From the cell containing the given text, extract its center point as (x, y) coordinate. 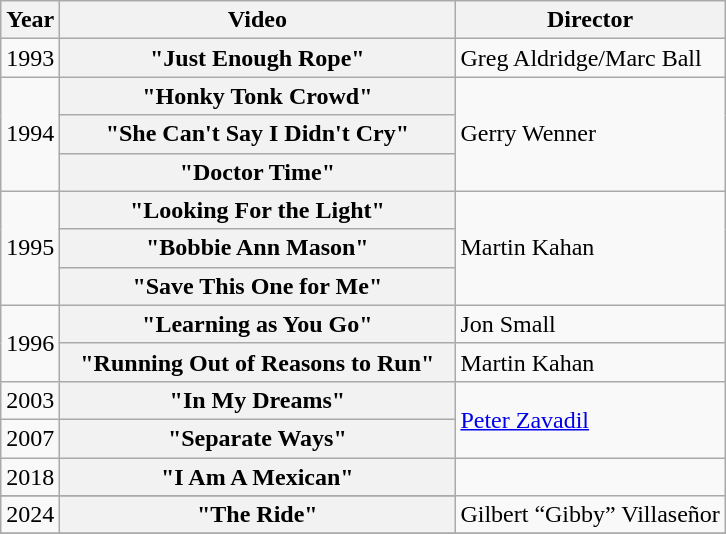
1994 (30, 134)
"Doctor Time" (258, 172)
Gerry Wenner (590, 134)
"Looking For the Light" (258, 210)
"Separate Ways" (258, 438)
"Honky Tonk Crowd" (258, 96)
Greg Aldridge/Marc Ball (590, 58)
"Running Out of Reasons to Run" (258, 362)
"She Can't Say I Didn't Cry" (258, 134)
Peter Zavadil (590, 419)
2018 (30, 477)
"Just Enough Rope" (258, 58)
Jon Small (590, 324)
Year (30, 20)
Director (590, 20)
1996 (30, 343)
Video (258, 20)
"In My Dreams" (258, 400)
Gilbert “Gibby” Villaseñor (590, 515)
2003 (30, 400)
"I Am A Mexican" (258, 477)
1995 (30, 248)
"Bobbie Ann Mason" (258, 248)
2007 (30, 438)
1993 (30, 58)
"Save This One for Me" (258, 286)
"The Ride" (258, 515)
2024 (30, 515)
"Learning as You Go" (258, 324)
